Detect which cell encompasses the target text, then output its (x, y) center coordinate. 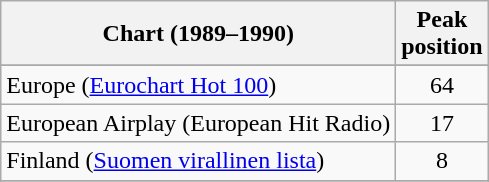
European Airplay (European Hit Radio) (198, 123)
17 (442, 123)
64 (442, 85)
8 (442, 161)
Chart (1989–1990) (198, 34)
Peakposition (442, 34)
Europe (Eurochart Hot 100) (198, 85)
Finland (Suomen virallinen lista) (198, 161)
